Provide the [x, y] coordinate of the cell's center where the given text is located.  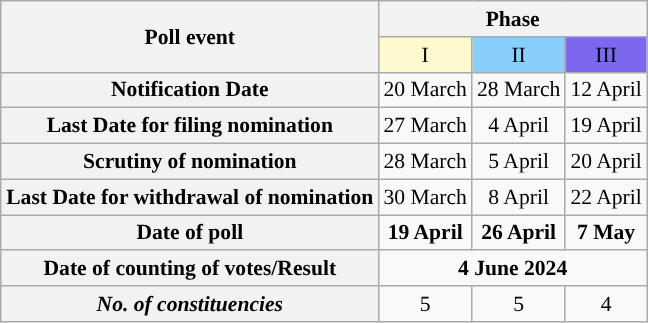
Date of counting of votes/Result [190, 268]
5 April [518, 161]
4 [606, 304]
Scrutiny of nomination [190, 161]
Phase [512, 19]
Last Date for withdrawal of nomination [190, 197]
8 April [518, 197]
22 April [606, 197]
20 March [424, 90]
4 June 2024 [512, 268]
27 March [424, 126]
I [424, 54]
III [606, 54]
Last Date for filing nomination [190, 126]
12 April [606, 90]
26 April [518, 232]
No. of constituencies [190, 304]
20 April [606, 161]
30 March [424, 197]
II [518, 54]
Date of poll [190, 232]
Poll event [190, 36]
7 May [606, 232]
4 April [518, 126]
Notification Date [190, 90]
